Capture the cell that displays the provided text and extract its (X, Y) central coordinate. 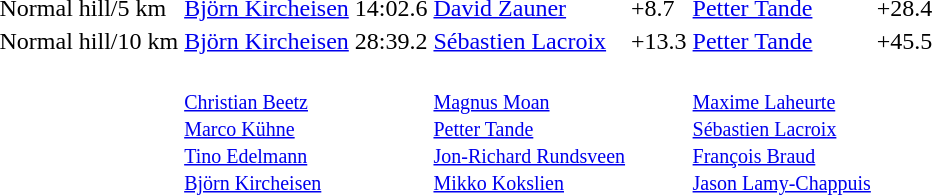
Sébastien Lacroix (530, 41)
Petter Tande (782, 41)
+13.3 (660, 41)
Björn Kircheisen (267, 41)
28:39.2 (391, 41)
